Extract the (X, Y) coordinate from the center of the cell holding the provided text.  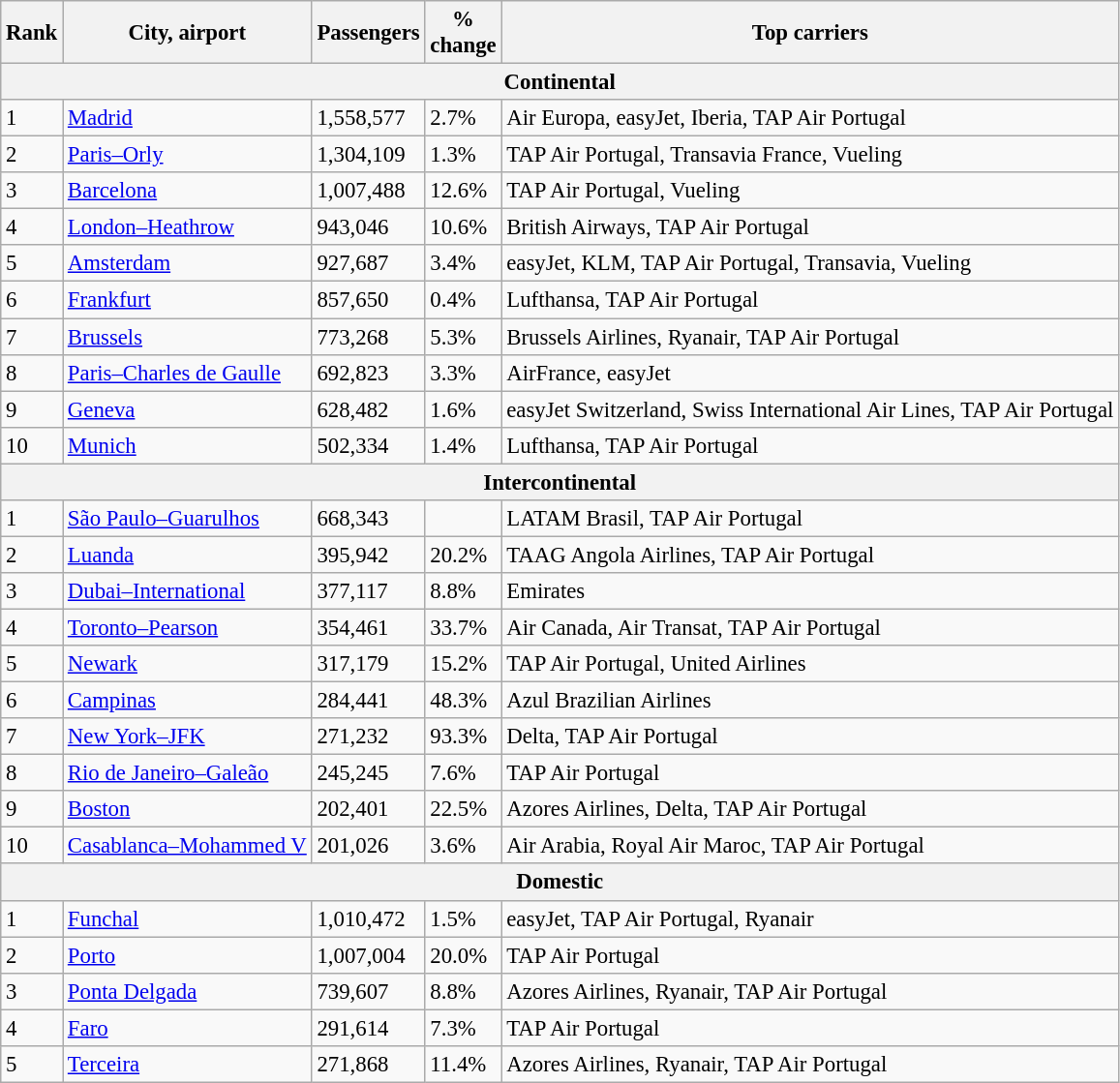
22.5% (463, 809)
20.2% (463, 555)
easyJet, TAP Air Portugal, Ryanair (810, 918)
Ponta Delgada (188, 991)
10.6% (463, 227)
New York–JFK (188, 737)
Rank (32, 33)
Passengers (368, 33)
1.3% (463, 155)
Domestic (560, 883)
Dubai–International (188, 591)
Porto (188, 955)
Faro (188, 1028)
943,046 (368, 227)
202,401 (368, 809)
1.4% (463, 445)
628,482 (368, 409)
TAP Air Portugal, United Airlines (810, 664)
1.5% (463, 918)
Frankfurt (188, 300)
Casablanca–Mohammed V (188, 846)
Geneva (188, 409)
3.6% (463, 846)
Brussels (188, 337)
668,343 (368, 519)
5.3% (463, 337)
377,117 (368, 591)
11.4% (463, 1065)
Intercontinental (560, 482)
33.7% (463, 627)
Top carriers (810, 33)
93.3% (463, 737)
easyJet, KLM, TAP Air Portugal, Transavia, Vueling (810, 264)
British Airways, TAP Air Portugal (810, 227)
12.6% (463, 191)
15.2% (463, 664)
Luanda (188, 555)
0.4% (463, 300)
245,245 (368, 773)
1.6% (463, 409)
Funchal (188, 918)
48.3% (463, 701)
Paris–Charles de Gaulle (188, 373)
Munich (188, 445)
Toronto–Pearson (188, 627)
Boston (188, 809)
1,007,488 (368, 191)
Madrid (188, 118)
927,687 (368, 264)
Delta, TAP Air Portugal (810, 737)
Paris–Orly (188, 155)
easyJet Switzerland, Swiss International Air Lines, TAP Air Portugal (810, 409)
TAP Air Portugal, Transavia France, Vueling (810, 155)
2.7% (463, 118)
Azul Brazilian Airlines (810, 701)
201,026 (368, 846)
291,614 (368, 1028)
City, airport (188, 33)
Azores Airlines, Delta, TAP Air Portugal (810, 809)
London–Heathrow (188, 227)
AirFrance, easyJet (810, 373)
Rio de Janeiro–Galeão (188, 773)
São Paulo–Guarulhos (188, 519)
1,558,577 (368, 118)
7.6% (463, 773)
Newark (188, 664)
271,232 (368, 737)
692,823 (368, 373)
20.0% (463, 955)
1,007,004 (368, 955)
%change (463, 33)
3.4% (463, 264)
Air Canada, Air Transat, TAP Air Portugal (810, 627)
LATAM Brasil, TAP Air Portugal (810, 519)
773,268 (368, 337)
Air Arabia, Royal Air Maroc, TAP Air Portugal (810, 846)
7.3% (463, 1028)
317,179 (368, 664)
Air Europa, easyJet, Iberia, TAP Air Portugal (810, 118)
Emirates (810, 591)
354,461 (368, 627)
Campinas (188, 701)
739,607 (368, 991)
271,868 (368, 1065)
Continental (560, 82)
Amsterdam (188, 264)
502,334 (368, 445)
284,441 (368, 701)
TAP Air Portugal, Vueling (810, 191)
Terceira (188, 1065)
TAAG Angola Airlines, TAP Air Portugal (810, 555)
1,304,109 (368, 155)
Brussels Airlines, Ryanair, TAP Air Portugal (810, 337)
857,650 (368, 300)
395,942 (368, 555)
Barcelona (188, 191)
3.3% (463, 373)
1,010,472 (368, 918)
